From the cell containing the given text, extract its center point as (X, Y) coordinate. 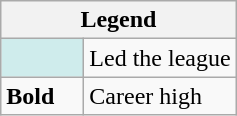
Led the league (160, 58)
Career high (160, 96)
Bold (42, 96)
Legend (118, 20)
